Identify which cell holds the provided text, then report its [x, y] central coordinate. 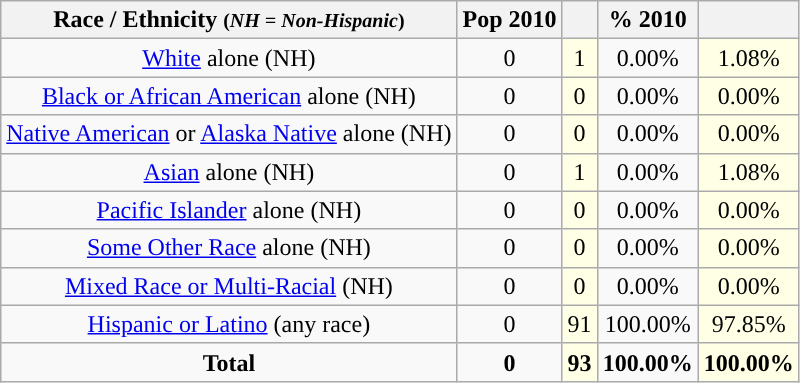
Hispanic or Latino (any race) [229, 324]
Black or African American alone (NH) [229, 96]
93 [580, 362]
Pop 2010 [510, 20]
Native American or Alaska Native alone (NH) [229, 134]
Mixed Race or Multi-Racial (NH) [229, 286]
Asian alone (NH) [229, 172]
Some Other Race alone (NH) [229, 248]
Pacific Islander alone (NH) [229, 210]
97.85% [748, 324]
Total [229, 362]
% 2010 [648, 20]
White alone (NH) [229, 58]
91 [580, 324]
Race / Ethnicity (NH = Non-Hispanic) [229, 20]
